Extract the (X, Y) coordinate from the center of the cell holding the provided text.  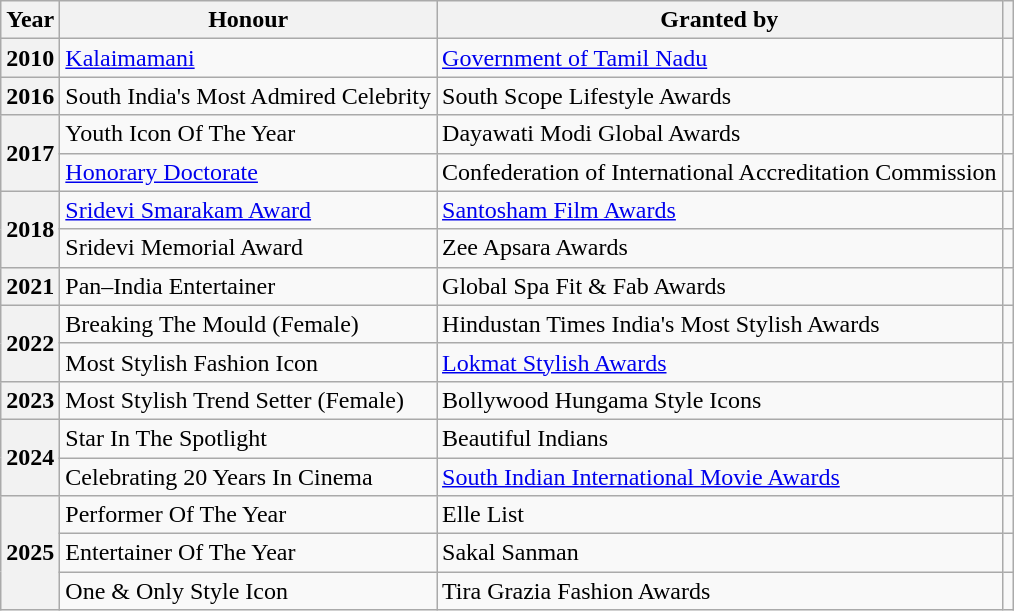
2010 (30, 58)
Most Stylish Fashion Icon (248, 362)
2025 (30, 553)
Star In The Spotlight (248, 438)
Performer Of The Year (248, 515)
2017 (30, 153)
Granted by (720, 20)
Kalaimamani (248, 58)
2021 (30, 286)
Sakal Sanman (720, 553)
Santosham Film Awards (720, 210)
Pan–India Entertainer (248, 286)
Breaking The Mould (Female) (248, 324)
2016 (30, 96)
Hindustan Times India's Most Stylish Awards (720, 324)
2022 (30, 343)
Sridevi Smarakam Award (248, 210)
Entertainer Of The Year (248, 553)
Most Stylish Trend Setter (Female) (248, 400)
Lokmat Stylish Awards (720, 362)
Honour (248, 20)
Celebrating 20 Years In Cinema (248, 477)
2024 (30, 457)
Government of Tamil Nadu (720, 58)
2023 (30, 400)
Zee Apsara Awards (720, 248)
Beautiful Indians (720, 438)
South Scope Lifestyle Awards (720, 96)
Sridevi Memorial Award (248, 248)
Youth Icon Of The Year (248, 134)
Confederation of International Accreditation Commission (720, 172)
Elle List (720, 515)
South India's Most Admired Celebrity (248, 96)
2018 (30, 229)
Dayawati Modi Global Awards (720, 134)
Bollywood Hungama Style Icons (720, 400)
One & Only Style Icon (248, 591)
Global Spa Fit & Fab Awards (720, 286)
South Indian International Movie Awards (720, 477)
Honorary Doctorate (248, 172)
Tira Grazia Fashion Awards (720, 591)
Year (30, 20)
